Return the (x, y) coordinate for the center point of the cell that contains the specified text.  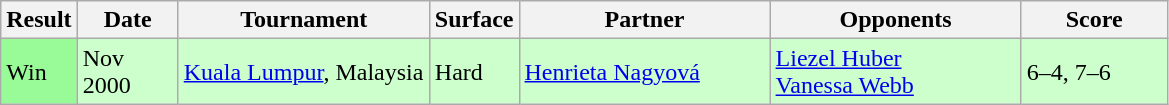
Henrieta Nagyová (644, 72)
Tournament (304, 20)
Result (39, 20)
6–4, 7–6 (1094, 72)
Nov 2000 (128, 72)
Win (39, 72)
Surface (474, 20)
Kuala Lumpur, Malaysia (304, 72)
Score (1094, 20)
Opponents (896, 20)
Liezel Huber Vanessa Webb (896, 72)
Partner (644, 20)
Date (128, 20)
Hard (474, 72)
